Scan for the cell matching the given text and deliver its (x, y) coordinate at center. 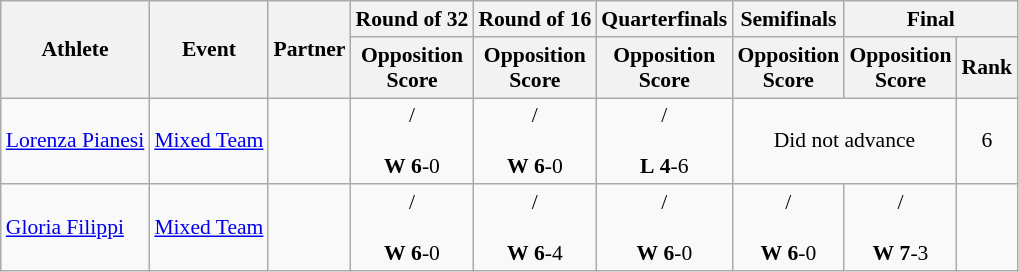
Did not advance (844, 142)
Rank (988, 68)
Athlete (76, 50)
Partner (309, 50)
/ W 7-3 (900, 228)
/ L 4-6 (664, 142)
Final (930, 19)
Event (208, 50)
Round of 32 (412, 19)
/ W 6-4 (534, 228)
Round of 16 (534, 19)
Semifinals (788, 19)
Lorenza Pianesi (76, 142)
Quarterfinals (664, 19)
6 (988, 142)
Gloria Filippi (76, 228)
